Provide the [X, Y] coordinate of the cell's center where the given text is located.  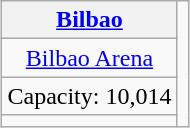
Bilbao [90, 20]
Capacity: 10,014 [90, 96]
Bilbao Arena [90, 58]
